Capture the cell that displays the provided text and extract its (X, Y) central coordinate. 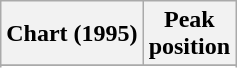
Chart (1995) (72, 34)
Peakposition (189, 34)
